Search for the cell housing the specified text and yield its (x, y) center coordinate. 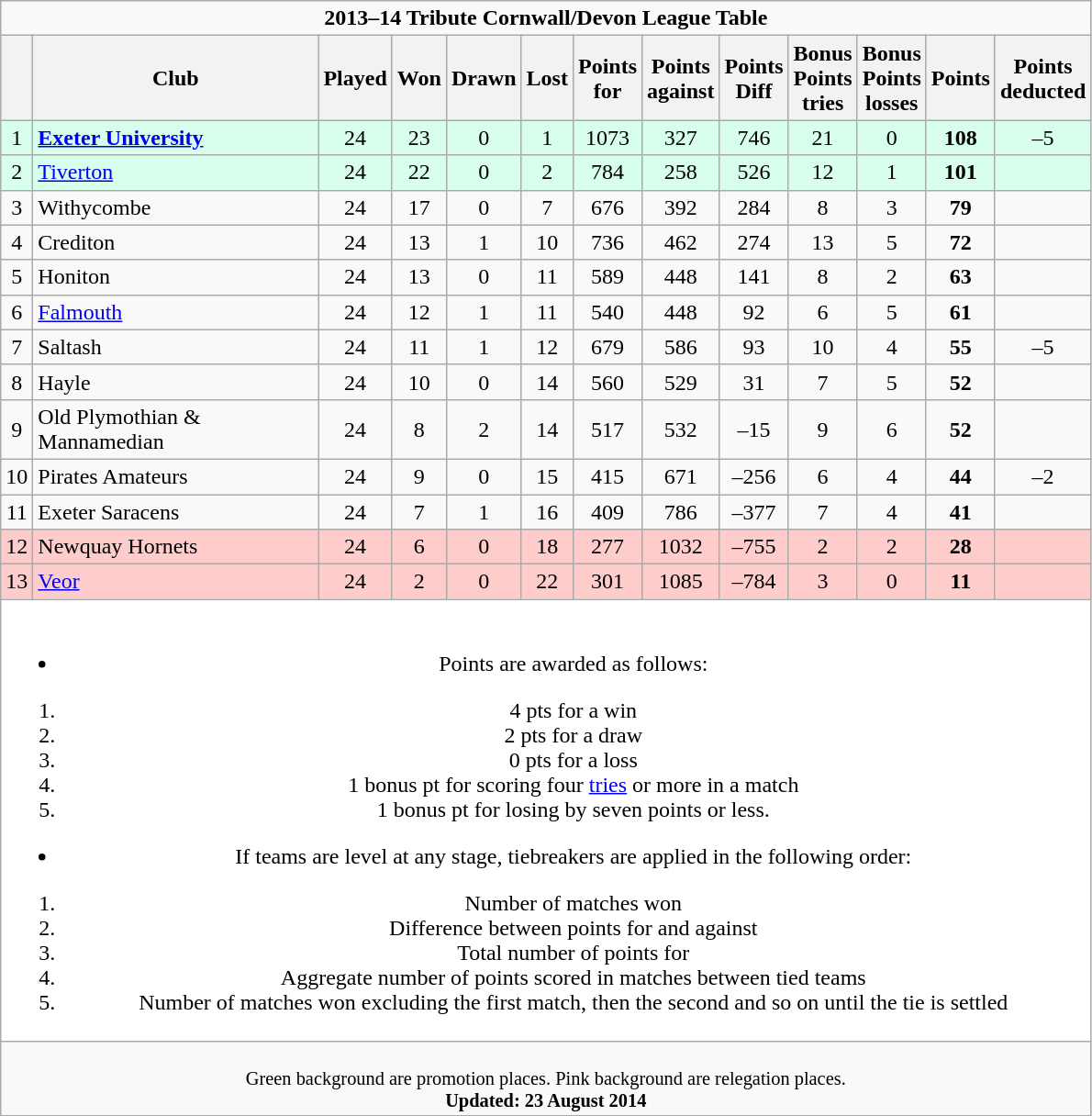
586 (681, 347)
63 (960, 277)
Crediton (176, 242)
101 (960, 173)
Saltash (176, 347)
274 (754, 242)
560 (607, 382)
Tiverton (176, 173)
1032 (681, 547)
679 (607, 347)
784 (607, 173)
–377 (754, 511)
Lost (547, 78)
Club (176, 78)
589 (607, 277)
Veor (176, 582)
Drawn (484, 78)
415 (607, 476)
1085 (681, 582)
108 (960, 138)
Old Plymothian & Mannamedian (176, 430)
92 (754, 312)
258 (681, 173)
28 (960, 547)
23 (418, 138)
55 (960, 347)
Pirates Amateurs (176, 476)
Newquay Hornets (176, 547)
Honiton (176, 277)
284 (754, 207)
517 (607, 430)
540 (607, 312)
Points Diff (754, 78)
141 (754, 277)
736 (607, 242)
–256 (754, 476)
93 (754, 347)
671 (681, 476)
277 (607, 547)
41 (960, 511)
526 (754, 173)
327 (681, 138)
17 (418, 207)
Bonus Points tries (822, 78)
44 (960, 476)
Exeter Saracens (176, 511)
532 (681, 430)
31 (754, 382)
Falmouth (176, 312)
21 (822, 138)
–2 (1042, 476)
79 (960, 207)
Points (960, 78)
746 (754, 138)
1073 (607, 138)
Green background are promotion places. Pink background are relegation places. Updated: 23 August 2014 (546, 1079)
72 (960, 242)
Hayle (176, 382)
409 (607, 511)
Exeter University (176, 138)
Played (355, 78)
462 (681, 242)
–784 (754, 582)
Points against (681, 78)
–755 (754, 547)
16 (547, 511)
15 (547, 476)
676 (607, 207)
–15 (754, 430)
Points deducted (1042, 78)
Points for (607, 78)
61 (960, 312)
301 (607, 582)
Withycombe (176, 207)
Bonus Points losses (892, 78)
392 (681, 207)
786 (681, 511)
2013–14 Tribute Cornwall/Devon League Table (546, 18)
18 (547, 547)
529 (681, 382)
Won (418, 78)
